Return [X, Y] of the center of cell containing provided text 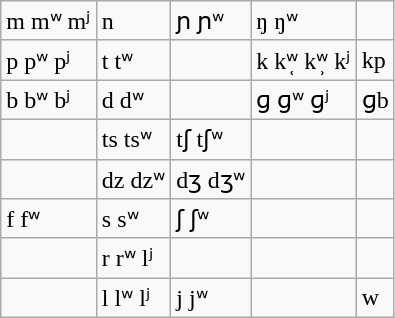
dz dzʷ [133, 179]
tʃ tʃʷ [211, 139]
l lʷ lʲ [133, 298]
w [375, 298]
b bʷ bʲ [49, 100]
ɲ ɲʷ [211, 21]
j jʷ [211, 298]
ʃ ʃʷ [211, 219]
t tʷ [133, 60]
r rʷ lʲ [133, 258]
m mʷ mʲ [49, 21]
dʒ dʒʷ [211, 179]
n [133, 21]
f fʷ [49, 219]
ɡb [375, 100]
ɡ ɡʷ ɡʲ [304, 100]
p pʷ pʲ [49, 60]
kp [375, 60]
ts tsʷ [133, 139]
ŋ ŋʷ [304, 21]
s sʷ [133, 219]
k kʷ̜ kʷ̹ kʲ [304, 60]
d dʷ [133, 100]
